For the text-containing cell, return its midpoint in [x, y] coordinate format. 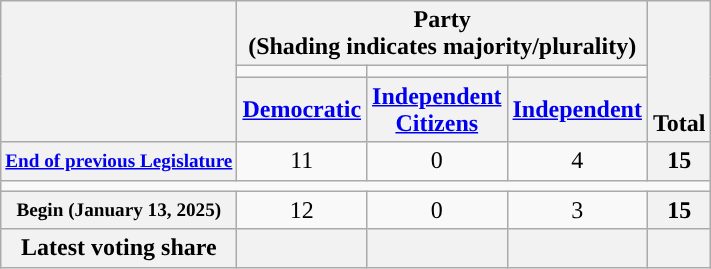
12 [302, 210]
11 [302, 161]
Democratic [302, 110]
3 [577, 210]
Latest voting share [119, 248]
Independent [577, 110]
IndependentCitizens [437, 110]
Party (Shading indicates majority/plurality) [442, 34]
End of previous Legislature [119, 161]
Total [679, 72]
Begin (January 13, 2025) [119, 210]
4 [577, 161]
